Return [X, Y] of the center of cell containing provided text 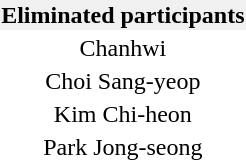
Choi Sang-yeop [123, 81]
Kim Chi-heon [123, 114]
Eliminated participants [123, 15]
Chanhwi [123, 48]
